Capture the cell that displays the provided text and extract its (X, Y) central coordinate. 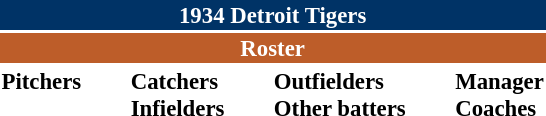
Roster (272, 48)
1934 Detroit Tigers (272, 15)
